Search for the cell housing the specified text and yield its (X, Y) center coordinate. 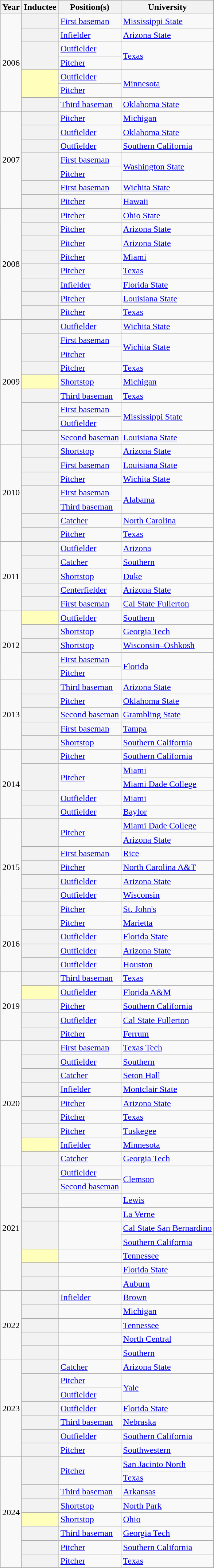
Texas Tech (167, 1048)
Baylor (167, 812)
San Jacinto North (167, 1464)
2024 (11, 1512)
Hawaii (167, 202)
Arkansas (167, 1491)
2020 (11, 1103)
University (167, 7)
Houston (167, 964)
2010 (11, 493)
Florida A&M (167, 992)
2011 (11, 576)
Alabama (167, 500)
Duke (167, 576)
Florida (167, 666)
2007 (11, 160)
Tuskegee (167, 1131)
Ohio (167, 1520)
Arizona (167, 548)
Inductee (40, 7)
Seton Hall (167, 1076)
Brown (167, 1298)
Clemson (167, 1179)
2022 (11, 1325)
Cal State San Bernardino (167, 1228)
Yale (167, 1388)
Ferrum (167, 1034)
North Carolina (167, 520)
2009 (11, 382)
Lewis (167, 1200)
2008 (11, 264)
2023 (11, 1408)
2016 (11, 944)
La Verne (167, 1214)
Montclair State (167, 1089)
North Carolina A&T (167, 867)
2012 (11, 645)
Auburn (167, 1283)
Centerfielder (90, 590)
Grambling State (167, 715)
Position(s) (90, 7)
St. John's (167, 909)
Wisconsin (167, 895)
Wisconsin–Oshkosh (167, 645)
2013 (11, 715)
Rice (167, 854)
Nebraska (167, 1422)
Year (11, 7)
2015 (11, 867)
2021 (11, 1228)
2014 (11, 784)
2006 (11, 63)
Marietta (167, 923)
Ohio State (167, 215)
North Park (167, 1506)
North Central (167, 1339)
Tampa (167, 729)
Washington State (167, 167)
Southwestern (167, 1450)
2019 (11, 1006)
